Pinpoint the cell where the given text exists, returning its (X, Y) midpoint coordinate. 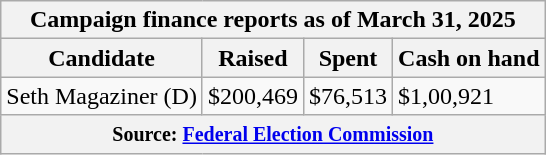
$76,513 (348, 96)
$200,469 (252, 96)
$1,00,921 (469, 96)
Seth Magaziner (D) (102, 96)
Source: Federal Election Commission (273, 134)
Candidate (102, 58)
Raised (252, 58)
Campaign finance reports as of March 31, 2025 (273, 20)
Spent (348, 58)
Cash on hand (469, 58)
